Return the [x, y] coordinate for the center point of the cell that contains the specified text.  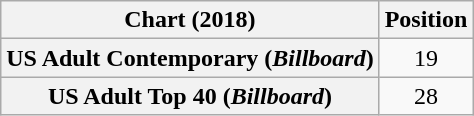
28 [426, 96]
19 [426, 58]
Position [426, 20]
US Adult Top 40 (Billboard) [190, 96]
US Adult Contemporary (Billboard) [190, 58]
Chart (2018) [190, 20]
